Determine the [X, Y] coordinate at the center of the cell enclosing the given text.  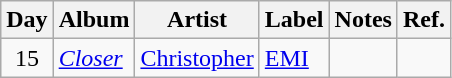
15 [27, 58]
Label [294, 20]
Notes [363, 20]
Ref. [424, 20]
Day [27, 20]
Closer [94, 58]
Album [94, 20]
Artist [197, 20]
EMI [294, 58]
Christopher [197, 58]
